Detect which cell encompasses the target text, then output its (X, Y) center coordinate. 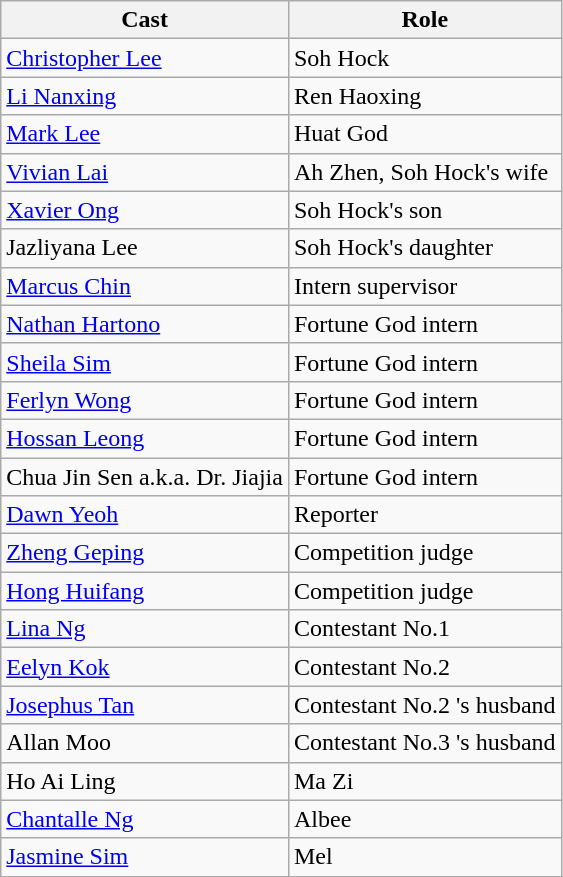
Ferlyn Wong (145, 400)
Allan Moo (145, 743)
Hossan Leong (145, 438)
Lina Ng (145, 629)
Ah Zhen, Soh Hock's wife (424, 172)
Zheng Geping (145, 553)
Christopher Lee (145, 58)
Nathan Hartono (145, 324)
Josephus Tan (145, 705)
Eelyn Kok (145, 667)
Albee (424, 819)
Sheila Sim (145, 362)
Reporter (424, 515)
Li Nanxing (145, 96)
Huat God (424, 134)
Ren Haoxing (424, 96)
Contestant No.2 's husband (424, 705)
Intern supervisor (424, 286)
Vivian Lai (145, 172)
Xavier Ong (145, 210)
Contestant No.1 (424, 629)
Jasmine Sim (145, 857)
Contestant No.3 's husband (424, 743)
Soh Hock's son (424, 210)
Cast (145, 20)
Contestant No.2 (424, 667)
Mark Lee (145, 134)
Ho Ai Ling (145, 781)
Chua Jin Sen a.k.a. Dr. Jiajia (145, 477)
Chantalle Ng (145, 819)
Role (424, 20)
Soh Hock's daughter (424, 248)
Jazliyana Lee (145, 248)
Soh Hock (424, 58)
Ma Zi (424, 781)
Dawn Yeoh (145, 515)
Hong Huifang (145, 591)
Mel (424, 857)
Marcus Chin (145, 286)
